Return the (x, y) coordinate for the center point of the cell that contains the specified text.  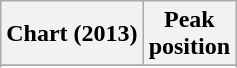
Peak position (189, 34)
Chart (2013) (72, 34)
